Determine the [x, y] coordinate at the center of the cell enclosing the given text.  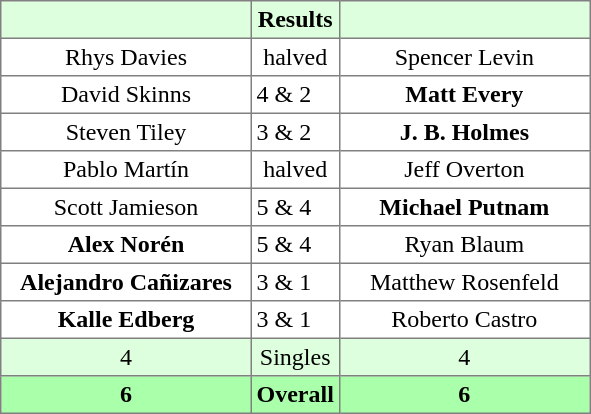
Spencer Levin [464, 57]
Pablo Martín [126, 170]
Jeff Overton [464, 170]
J. B. Holmes [464, 132]
Alejandro Cañizares [126, 282]
Alex Norén [126, 245]
Results [295, 20]
David Skinns [126, 95]
Overall [295, 395]
Matthew Rosenfeld [464, 282]
Rhys Davies [126, 57]
Singles [295, 357]
4 & 2 [295, 95]
Scott Jamieson [126, 207]
3 & 2 [295, 132]
Matt Every [464, 95]
Kalle Edberg [126, 320]
Michael Putnam [464, 207]
Roberto Castro [464, 320]
Ryan Blaum [464, 245]
Steven Tiley [126, 132]
